Identify which cell holds the provided text, then report its (X, Y) central coordinate. 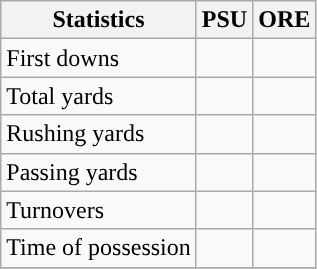
Turnovers (99, 210)
Statistics (99, 20)
Rushing yards (99, 134)
PSU (224, 20)
Total yards (99, 96)
Time of possession (99, 248)
First downs (99, 58)
Passing yards (99, 172)
ORE (284, 20)
